Provide the (X, Y) coordinate of the cell's center where the given text is located.  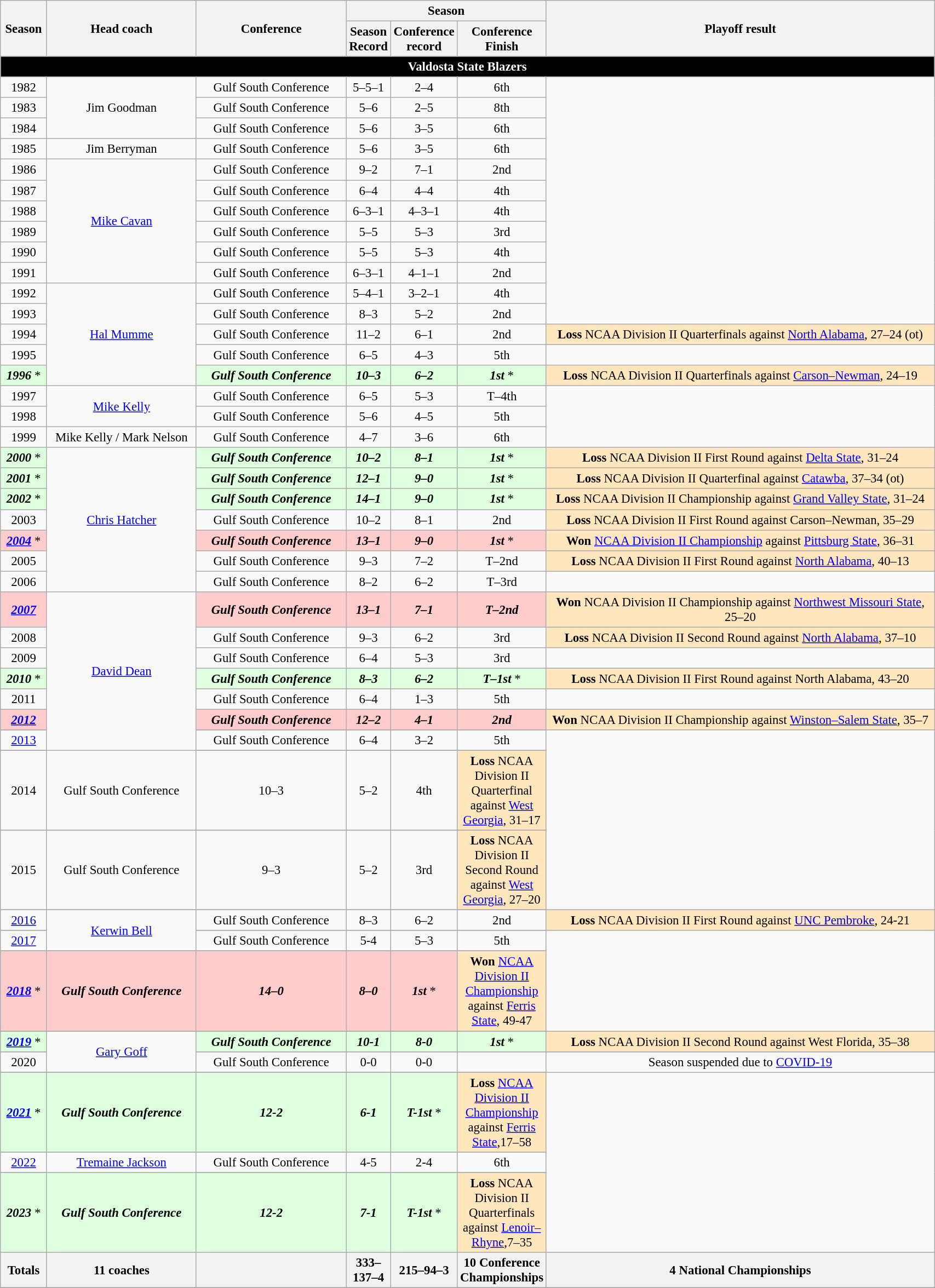
2003 (24, 520)
2022 (24, 1162)
Won NCAA Division II Championship against Ferris State, 49-47 (502, 991)
Loss NCAA Division II Quarterfinals against Carson–Newman, 24–19 (740, 376)
14–0 (271, 991)
3–2 (424, 740)
T–4th (502, 396)
David Dean (122, 671)
Mike Cavan (122, 221)
Won NCAA Division II Championship against Winston–Salem State, 35–7 (740, 720)
2000 * (24, 458)
Loss NCAA Division II Quarterfinals against North Alabama, 27–24 (ot) (740, 335)
1998 (24, 417)
Won NCAA Division II Championship against Northwest Missouri State, 25–20 (740, 610)
1985 (24, 150)
Jim Berryman (122, 150)
1996 * (24, 376)
2008 (24, 637)
Chris Hatcher (122, 519)
4–5 (424, 417)
Head coach (122, 28)
2012 (24, 720)
Loss NCAA Division II Second Round against North Alabama, 37–10 (740, 637)
4–1–1 (424, 273)
4-5 (368, 1162)
5-4 (368, 941)
333–137–4 (368, 1270)
2002 * (24, 499)
2009 (24, 658)
Loss NCAA Division II First Round against UNC Pembroke, 24-21 (740, 921)
7–2 (424, 561)
1983 (24, 108)
2014 (24, 791)
11–2 (368, 335)
4–1 (424, 720)
1982 (24, 88)
12–2 (368, 720)
1999 (24, 438)
2006 (24, 582)
Kerwin Bell (122, 931)
3–6 (424, 438)
Hal Mumme (122, 335)
14–1 (368, 499)
Conference (271, 28)
Mike Kelly (122, 406)
12–1 (368, 479)
10-1 (368, 1042)
2018 * (24, 991)
2017 (24, 941)
Loss NCAA Division II Championship against Grand Valley State, 31–24 (740, 499)
4–7 (368, 438)
1997 (24, 396)
8–0 (368, 991)
Loss NCAA Division II Second Round against West Georgia, 27–20 (502, 870)
2013 (24, 740)
Conference Finish (502, 39)
Loss NCAA Division II Quarterfinal against West Georgia, 31–17 (502, 791)
Loss NCAA Division II First Round against Delta State, 31–24 (740, 458)
Conference record (424, 39)
Valdosta State Blazers (468, 67)
1992 (24, 294)
Season Record (368, 39)
Loss NCAA Division II First Round against North Alabama, 40–13 (740, 561)
1991 (24, 273)
Loss NCAA Division II Championship against Ferris State,17–58 (502, 1112)
Totals (24, 1270)
2019 * (24, 1042)
2023 * (24, 1212)
8–2 (368, 582)
6-1 (368, 1112)
1988 (24, 211)
4 National Championships (740, 1270)
2015 (24, 870)
4–3–1 (424, 211)
Tremaine Jackson (122, 1162)
Playoff result (740, 28)
1–3 (424, 699)
9–2 (368, 170)
3–2–1 (424, 294)
215–94–3 (424, 1270)
1993 (24, 314)
2016 (24, 921)
5–4–1 (368, 294)
1987 (24, 191)
1995 (24, 355)
11 coaches (122, 1270)
10 Conference Championships (502, 1270)
Loss NCAA Division II First Round against North Alabama, 43–20 (740, 679)
1990 (24, 252)
2021 * (24, 1112)
1994 (24, 335)
Loss NCAA Division II Second Round against West Florida, 35–38 (740, 1042)
2005 (24, 561)
Gary Goff (122, 1051)
T–1st * (502, 679)
4–4 (424, 191)
1989 (24, 232)
7-1 (368, 1212)
Mike Kelly / Mark Nelson (122, 438)
1984 (24, 129)
4–3 (424, 355)
8-0 (424, 1042)
Season suspended due to COVID-19 (740, 1062)
T–3rd (502, 582)
2020 (24, 1062)
2-4 (424, 1162)
Jim Goodman (122, 108)
2–4 (424, 88)
Loss NCAA Division II Quarterfinals against Lenoir–Rhyne,7–35 (502, 1212)
2010 * (24, 679)
5–5–1 (368, 88)
2004 * (24, 540)
2011 (24, 699)
6–1 (424, 335)
2001 * (24, 479)
Loss NCAA Division II Quarterfinal against Catawba, 37–34 (ot) (740, 479)
8th (502, 108)
Loss NCAA Division II First Round against Carson–Newman, 35–29 (740, 520)
1986 (24, 170)
2–5 (424, 108)
Won NCAA Division II Championship against Pittsburg State, 36–31 (740, 540)
2007 (24, 610)
